Search for the cell housing the specified text and yield its (x, y) center coordinate. 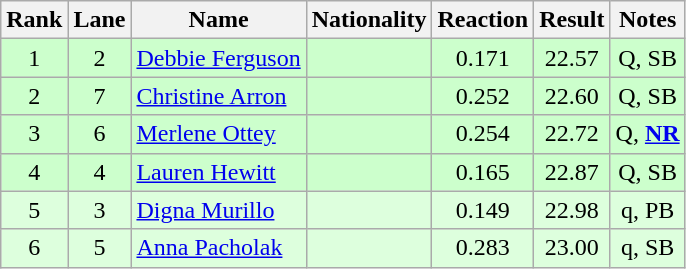
0.283 (483, 248)
Name (218, 20)
22.60 (572, 96)
Debbie Ferguson (218, 58)
0.149 (483, 210)
q, PB (648, 210)
23.00 (572, 248)
Anna Pacholak (218, 248)
0.252 (483, 96)
0.165 (483, 172)
22.57 (572, 58)
0.171 (483, 58)
Q, NR (648, 134)
Lauren Hewitt (218, 172)
22.98 (572, 210)
Christine Arron (218, 96)
22.72 (572, 134)
0.254 (483, 134)
7 (100, 96)
Lane (100, 20)
Notes (648, 20)
Result (572, 20)
22.87 (572, 172)
q, SB (648, 248)
Merlene Ottey (218, 134)
Nationality (369, 20)
Reaction (483, 20)
1 (34, 58)
Digna Murillo (218, 210)
Rank (34, 20)
